Capture the cell that displays the provided text and extract its (X, Y) central coordinate. 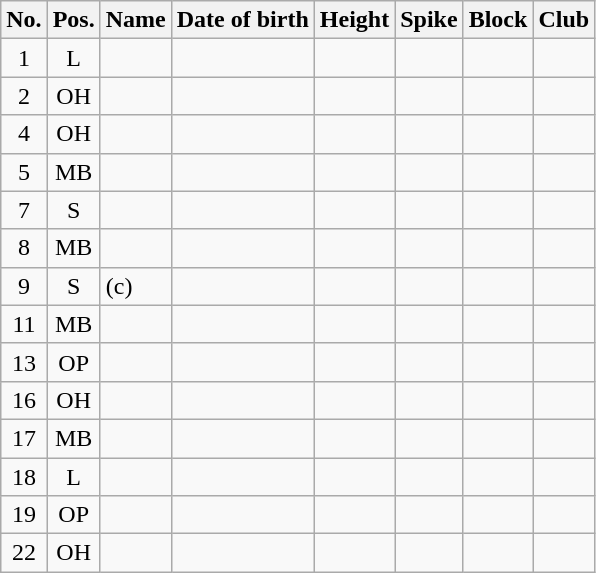
13 (24, 362)
Block (498, 20)
Club (564, 20)
No. (24, 20)
Name (136, 20)
1 (24, 58)
4 (24, 134)
9 (24, 286)
Pos. (74, 20)
7 (24, 210)
16 (24, 400)
19 (24, 515)
17 (24, 438)
2 (24, 96)
8 (24, 248)
5 (24, 172)
(c) (136, 286)
Height (354, 20)
22 (24, 553)
Spike (429, 20)
11 (24, 324)
Date of birth (242, 20)
18 (24, 477)
